Return the [x, y] coordinate for the center point of the cell that contains the specified text.  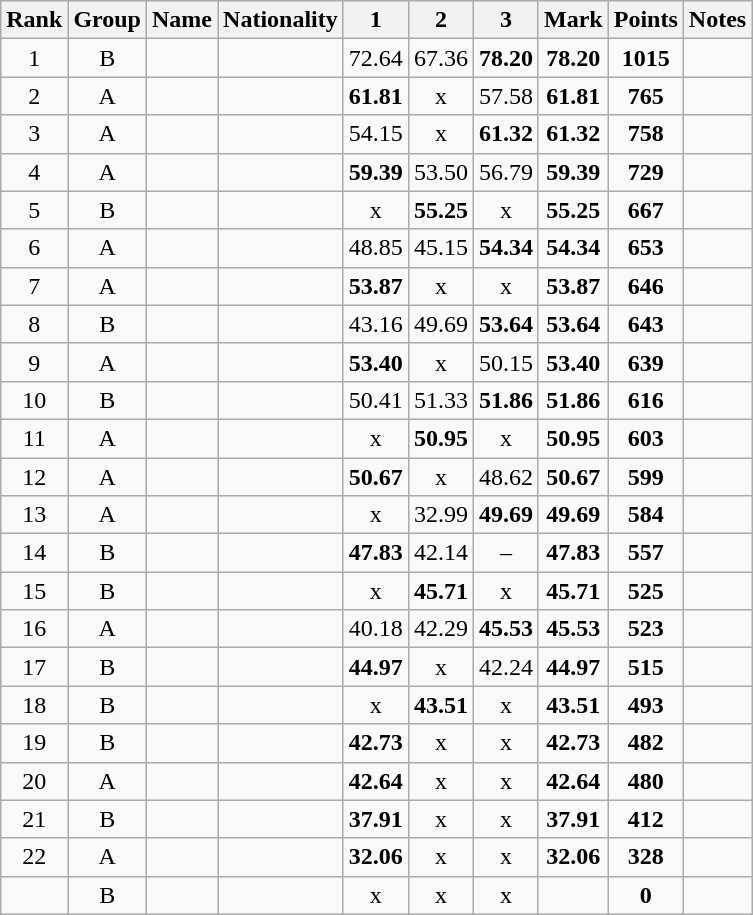
9 [34, 362]
5 [34, 210]
758 [646, 134]
765 [646, 96]
557 [646, 553]
6 [34, 248]
15 [34, 591]
482 [646, 743]
50.41 [376, 400]
45.15 [440, 248]
53.50 [440, 172]
– [506, 553]
4 [34, 172]
19 [34, 743]
616 [646, 400]
54.15 [376, 134]
1015 [646, 58]
42.29 [440, 629]
328 [646, 857]
Name [182, 20]
50.15 [506, 362]
Rank [34, 20]
Group [108, 20]
493 [646, 705]
56.79 [506, 172]
72.64 [376, 58]
22 [34, 857]
14 [34, 553]
48.85 [376, 248]
7 [34, 286]
643 [646, 324]
12 [34, 477]
42.14 [440, 553]
67.36 [440, 58]
32.99 [440, 515]
16 [34, 629]
584 [646, 515]
523 [646, 629]
515 [646, 667]
Notes [717, 20]
42.24 [506, 667]
40.18 [376, 629]
10 [34, 400]
603 [646, 438]
646 [646, 286]
11 [34, 438]
51.33 [440, 400]
Nationality [281, 20]
599 [646, 477]
653 [646, 248]
412 [646, 819]
57.58 [506, 96]
18 [34, 705]
43.16 [376, 324]
48.62 [506, 477]
17 [34, 667]
729 [646, 172]
639 [646, 362]
21 [34, 819]
Mark [573, 20]
0 [646, 895]
13 [34, 515]
8 [34, 324]
20 [34, 781]
480 [646, 781]
Points [646, 20]
525 [646, 591]
667 [646, 210]
